Scan for the cell matching the given text and deliver its (x, y) coordinate at center. 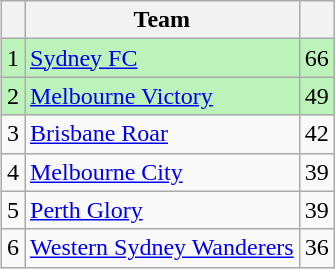
1 (12, 58)
36 (316, 248)
Western Sydney Wanderers (162, 248)
Melbourne City (162, 172)
Perth Glory (162, 210)
Brisbane Roar (162, 134)
5 (12, 210)
42 (316, 134)
66 (316, 58)
3 (12, 134)
Team (162, 20)
Sydney FC (162, 58)
2 (12, 96)
4 (12, 172)
6 (12, 248)
Melbourne Victory (162, 96)
49 (316, 96)
